Identify which cell holds the provided text, then report its (x, y) central coordinate. 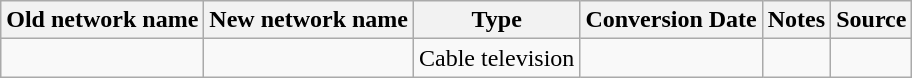
Old network name (102, 20)
Source (872, 20)
Notes (796, 20)
New network name (309, 20)
Cable television (497, 58)
Type (497, 20)
Conversion Date (671, 20)
